Return [x, y] of the center of cell containing provided text 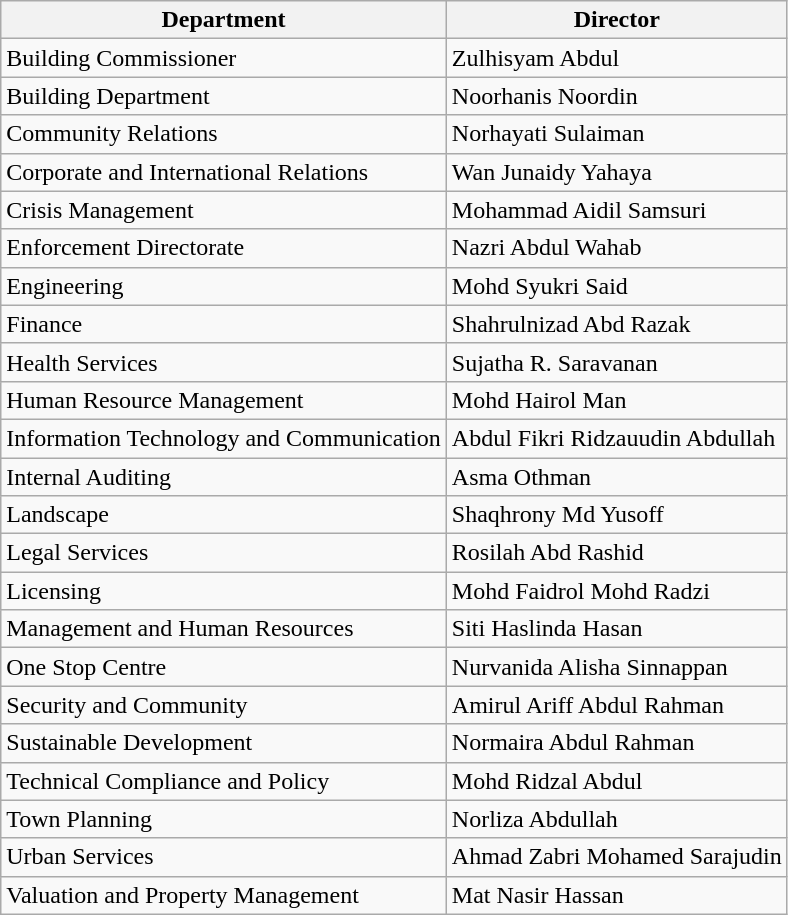
Norhayati Sulaiman [616, 134]
Shaqhrony Md Yusoff [616, 515]
Building Department [224, 96]
Siti Haslinda Hasan [616, 629]
Security and Community [224, 705]
Landscape [224, 515]
Licensing [224, 591]
Shahrulnizad Abd Razak [616, 324]
Asma Othman [616, 477]
Mohd Ridzal Abdul [616, 781]
Rosilah Abd Rashid [616, 553]
Technical Compliance and Policy [224, 781]
Finance [224, 324]
Valuation and Property Management [224, 895]
Health Services [224, 362]
Internal Auditing [224, 477]
Sustainable Development [224, 743]
Building Commissioner [224, 58]
Mohammad Aidil Samsuri [616, 210]
Normaira Abdul Rahman [616, 743]
Legal Services [224, 553]
Abdul Fikri Ridzauudin Abdullah [616, 438]
Mohd Hairol Man [616, 400]
Corporate and International Relations [224, 172]
Mat Nasir Hassan [616, 895]
Sujatha R. Saravanan [616, 362]
Norliza Abdullah [616, 819]
Department [224, 20]
Mohd Faidrol Mohd Radzi [616, 591]
Town Planning [224, 819]
Information Technology and Communication [224, 438]
Nazri Abdul Wahab [616, 248]
Engineering [224, 286]
Amirul Ariff Abdul Rahman [616, 705]
Nurvanida Alisha Sinnappan [616, 667]
Enforcement Directorate [224, 248]
Director [616, 20]
Mohd Syukri Said [616, 286]
Management and Human Resources [224, 629]
Human Resource Management [224, 400]
Ahmad Zabri Mohamed Sarajudin [616, 857]
Wan Junaidy Yahaya [616, 172]
Urban Services [224, 857]
Crisis Management [224, 210]
Zulhisyam Abdul [616, 58]
Noorhanis Noordin [616, 96]
One Stop Centre [224, 667]
Community Relations [224, 134]
